From the cell containing the given text, extract its center point as [X, Y] coordinate. 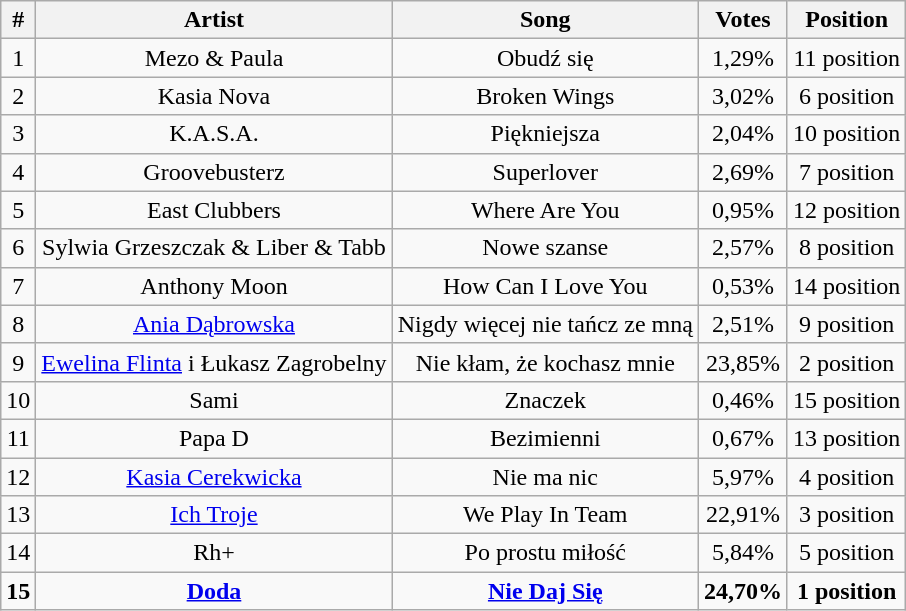
Position [846, 20]
2,69% [742, 172]
We Play In Team [545, 515]
0,53% [742, 286]
11 [18, 438]
13 position [846, 438]
Ania Dąbrowska [214, 324]
4 position [846, 477]
Ich Troje [214, 515]
24,70% [742, 591]
14 [18, 553]
Broken Wings [545, 96]
1 [18, 58]
3,02% [742, 96]
6 position [846, 96]
23,85% [742, 362]
Song [545, 20]
2,04% [742, 134]
How Can I Love You [545, 286]
13 [18, 515]
Votes [742, 20]
22,91% [742, 515]
6 [18, 248]
Superlover [545, 172]
1,29% [742, 58]
12 position [846, 210]
5,84% [742, 553]
Sylwia Grzeszczak & Liber & Tabb [214, 248]
15 [18, 591]
Nie ma nic [545, 477]
Mezo & Paula [214, 58]
Bezimienni [545, 438]
8 [18, 324]
K.A.S.A. [214, 134]
0,46% [742, 400]
Papa D [214, 438]
0,67% [742, 438]
0,95% [742, 210]
11 position [846, 58]
12 [18, 477]
5 [18, 210]
3 position [846, 515]
14 position [846, 286]
Nowe szanse [545, 248]
Kasia Nova [214, 96]
10 [18, 400]
2 position [846, 362]
Piękniejsza [545, 134]
2 [18, 96]
Artist [214, 20]
Where Are You [545, 210]
Znaczek [545, 400]
8 position [846, 248]
5,97% [742, 477]
Nigdy więcej nie tańcz ze mną [545, 324]
Nie Daj Się [545, 591]
15 position [846, 400]
1 position [846, 591]
Nie kłam, że kochasz mnie [545, 362]
10 position [846, 134]
Po prostu miłość [545, 553]
7 [18, 286]
9 [18, 362]
2,57% [742, 248]
3 [18, 134]
Obudź się [545, 58]
# [18, 20]
5 position [846, 553]
Ewelina Flinta i Łukasz Zagrobelny [214, 362]
Doda [214, 591]
Sami [214, 400]
2,51% [742, 324]
Rh+ [214, 553]
Anthony Moon [214, 286]
4 [18, 172]
Groovebusterz [214, 172]
East Clubbers [214, 210]
9 position [846, 324]
7 position [846, 172]
Kasia Cerekwicka [214, 477]
